Capture the cell that displays the provided text and extract its [x, y] central coordinate. 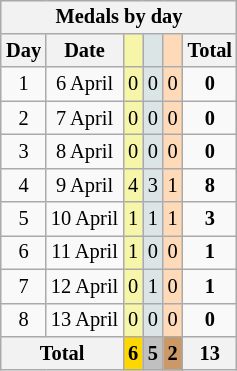
8 April [84, 152]
Date [84, 51]
11 April [84, 253]
6 April [84, 84]
9 April [84, 185]
7 April [84, 118]
Medals by day [119, 17]
Day [24, 51]
12 April [84, 286]
7 [24, 286]
13 April [84, 320]
13 [210, 354]
10 April [84, 219]
